Search for the cell housing the specified text and yield its [X, Y] center coordinate. 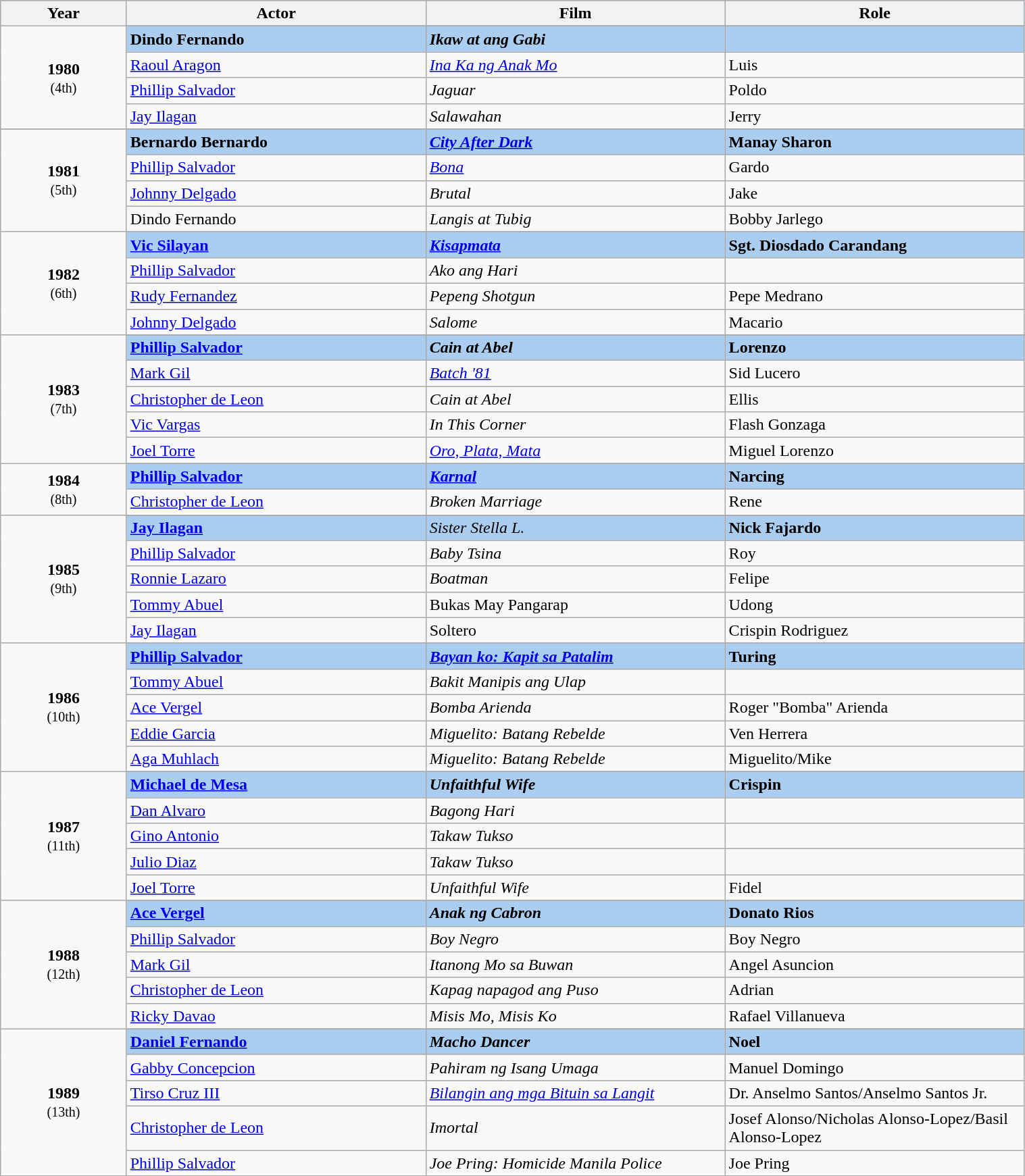
Salome [576, 322]
Ina Ka ng Anak Mo [576, 65]
Tirso Cruz III [276, 1093]
Pepeng Shotgun [576, 296]
Noel [874, 1042]
Bomba Arienda [576, 707]
Gino Antonio [276, 836]
1984(8th) [64, 489]
Flash Gonzaga [874, 425]
Itanong Mo sa Buwan [576, 965]
Miguelito/Mike [874, 759]
Bernardo Bernardo [276, 142]
Salawahan [576, 116]
1987(11th) [64, 836]
Sister Stella L. [576, 528]
Jerry [874, 116]
Ronnie Lazaro [276, 579]
Sid Lucero [874, 374]
Batch '81 [576, 374]
Dan Alvaro [276, 811]
Bona [576, 168]
1983(7th) [64, 399]
Gabby Concepcion [276, 1067]
Pepe Medrano [874, 296]
Joe Pring: Homicide Manila Police [576, 1162]
Julio Diaz [276, 862]
Roger "Bomba" Arienda [874, 707]
Crispin Rodriguez [874, 630]
1982(6th) [64, 283]
Langis at Tubig [576, 219]
Sgt. Diosdado Carandang [874, 245]
Lorenzo [874, 348]
Fidel [874, 888]
Ricky Davao [276, 1016]
Dr. Anselmo Santos/Anselmo Santos Jr. [874, 1093]
Bagong Hari [576, 811]
Bayan ko: Kapit sa Patalim [576, 656]
Ven Herrera [874, 733]
City After Dark [576, 142]
In This Corner [576, 425]
Gardo [874, 168]
Imortal [576, 1128]
Misis Mo, Misis Ko [576, 1016]
Kapag napagod ang Puso [576, 990]
1986(10th) [64, 707]
1988(12th) [64, 965]
1980(4th) [64, 78]
Karnal [576, 476]
Narcing [874, 476]
Udong [874, 605]
Rudy Fernandez [276, 296]
Broken Marriage [576, 502]
Role [874, 14]
Brutal [576, 193]
Jaguar [576, 91]
Aga Muhlach [276, 759]
Bukas May Pangarap [576, 605]
Soltero [576, 630]
Bilangin ang mga Bituin sa Langit [576, 1093]
Josef Alonso/Nicholas Alonso-Lopez/Basil Alonso-Lopez [874, 1128]
Nick Fajardo [874, 528]
Poldo [874, 91]
Boatman [576, 579]
Vic Vargas [276, 425]
Michael de Mesa [276, 785]
Macario [874, 322]
Oro, Plata, Mata [576, 451]
Anak ng Cabron [576, 913]
Donato Rios [874, 913]
Angel Asuncion [874, 965]
Bakit Manipis ang Ulap [576, 682]
Film [576, 14]
Baby Tsina [576, 553]
Daniel Fernando [276, 1042]
Joe Pring [874, 1162]
Roy [874, 553]
Crispin [874, 785]
Vic Silayan [276, 245]
Turing [874, 656]
Rene [874, 502]
Macho Dancer [576, 1042]
Raoul Aragon [276, 65]
Rafael Villanueva [874, 1016]
Adrian [874, 990]
Ako ang Hari [576, 270]
1989(13th) [64, 1102]
Manay Sharon [874, 142]
Actor [276, 14]
Year [64, 14]
Eddie Garcia [276, 733]
Ikaw at ang Gabi [576, 39]
Kisapmata [576, 245]
Pahiram ng Isang Umaga [576, 1067]
Bobby Jarlego [874, 219]
Manuel Domingo [874, 1067]
Ellis [874, 399]
1981(5th) [64, 180]
Jake [874, 193]
1985(9th) [64, 579]
Felipe [874, 579]
Miguel Lorenzo [874, 451]
Luis [874, 65]
